Provide the (X, Y) coordinate of the cell's center where the given text is located.  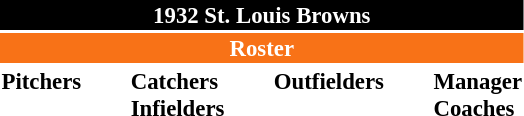
1932 St. Louis Browns (262, 15)
Roster (262, 48)
